Find where the given text appears and provide that cell's center as (x, y) coordinate. 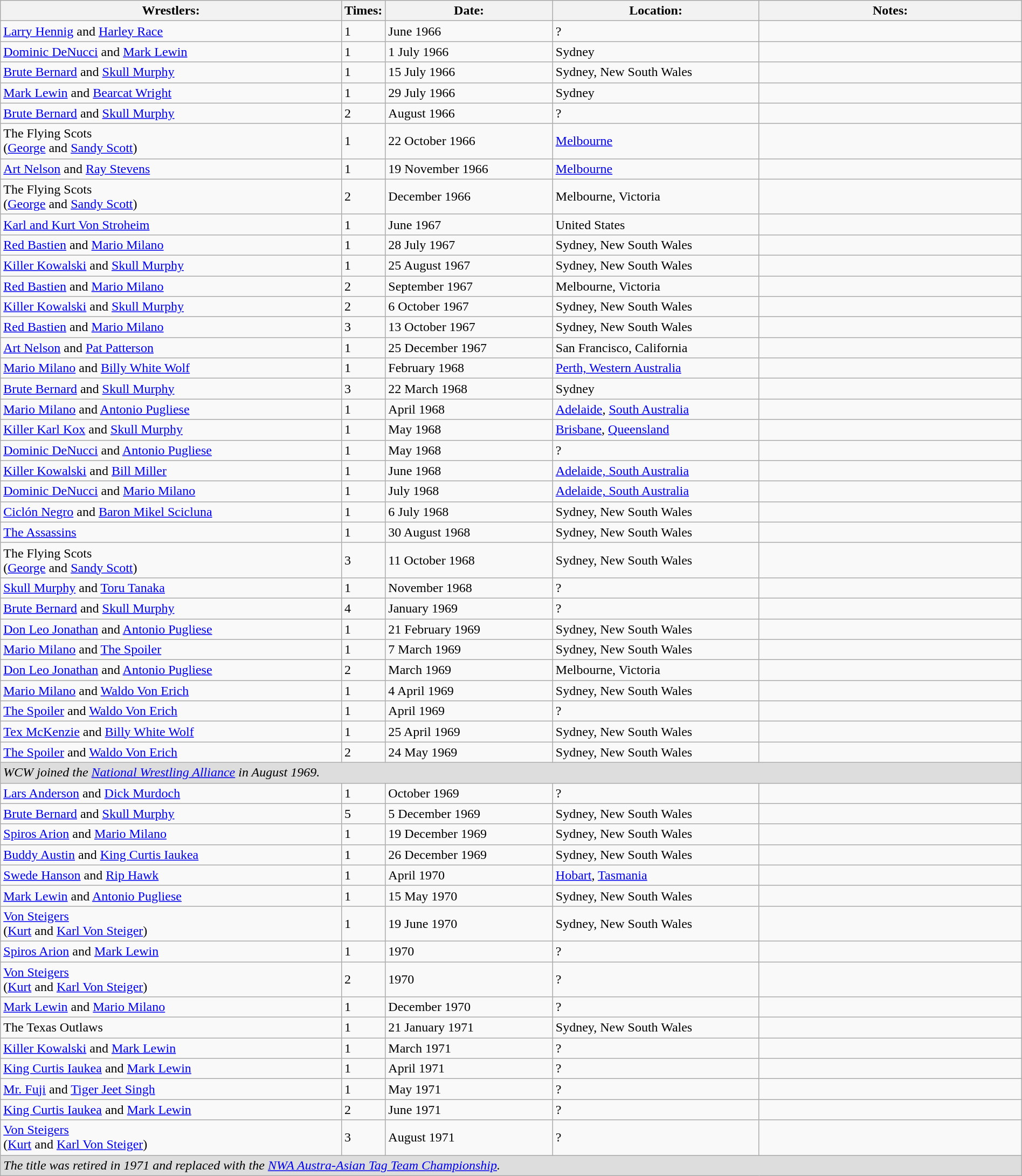
June 1971 (469, 1110)
San Francisco, California (655, 348)
Location: (655, 11)
Mario Milano and The Spoiler (171, 650)
22 March 1968 (469, 389)
19 December 1969 (469, 834)
Mr. Fuji and Tiger Jeet Singh (171, 1089)
Mark Lewin and Bearcat Wright (171, 93)
May 1971 (469, 1089)
28 July 1967 (469, 245)
Ciclón Negro and Baron Mikel Scicluna (171, 512)
25 December 1967 (469, 348)
7 March 1969 (469, 650)
11 October 1968 (469, 560)
January 1969 (469, 608)
6 July 1968 (469, 512)
1 July 1966 (469, 52)
November 1968 (469, 588)
April 1971 (469, 1069)
Dominic DeNucci and Antonio Pugliese (171, 450)
Larry Hennig and Harley Race (171, 31)
Killer Karl Kox and Skull Murphy (171, 430)
September 1967 (469, 286)
Lars Anderson and Dick Murdoch (171, 793)
5 December 1969 (469, 814)
Times: (363, 11)
WCW joined the National Wrestling Alliance in August 1969. (511, 773)
December 1966 (469, 196)
19 June 1970 (469, 923)
February 1968 (469, 368)
6 October 1967 (469, 307)
19 November 1966 (469, 169)
22 October 1966 (469, 141)
Mark Lewin and Mario Milano (171, 1007)
21 February 1969 (469, 629)
June 1968 (469, 471)
March 1971 (469, 1048)
Wrestlers: (171, 11)
Mario Milano and Waldo Von Erich (171, 691)
Perth, Western Australia (655, 368)
United States (655, 224)
June 1966 (469, 31)
October 1969 (469, 793)
Art Nelson and Pat Patterson (171, 348)
15 July 1966 (469, 72)
March 1969 (469, 670)
The Texas Outlaws (171, 1028)
Spiros Arion and Mario Milano (171, 834)
April 1969 (469, 711)
Killer Kowalski and Bill Miller (171, 471)
July 1968 (469, 491)
30 August 1968 (469, 532)
5 (363, 814)
Spiros Arion and Mark Lewin (171, 951)
26 December 1969 (469, 855)
Art Nelson and Ray Stevens (171, 169)
Skull Murphy and Toru Tanaka (171, 588)
Von Steigers (Kurt and Karl Von Steiger) (171, 1138)
The title was retired in 1971 and replaced with the NWA Austra-Asian Tag Team Championship. (511, 1165)
Date: (469, 11)
15 May 1970 (469, 896)
24 May 1969 (469, 752)
The Assassins (171, 532)
25 April 1969 (469, 732)
Hobart, Tasmania (655, 875)
Swede Hanson and Rip Hawk (171, 875)
December 1970 (469, 1007)
4 April 1969 (469, 691)
29 July 1966 (469, 93)
August 1966 (469, 113)
Karl and Kurt Von Stroheim (171, 224)
Buddy Austin and King Curtis Iaukea (171, 855)
Dominic DeNucci and Mario Milano (171, 491)
Notes: (890, 11)
4 (363, 608)
April 1970 (469, 875)
Mario Milano and Antonio Pugliese (171, 409)
Tex McKenzie and Billy White Wolf (171, 732)
April 1968 (469, 409)
Mario Milano and Billy White Wolf (171, 368)
August 1971 (469, 1138)
June 1967 (469, 224)
Killer Kowalski and Mark Lewin (171, 1048)
13 October 1967 (469, 327)
Brisbane, Queensland (655, 430)
Mark Lewin and Antonio Pugliese (171, 896)
25 August 1967 (469, 265)
21 January 1971 (469, 1028)
Dominic DeNucci and Mark Lewin (171, 52)
